Scan for the cell matching the given text and deliver its (x, y) coordinate at center. 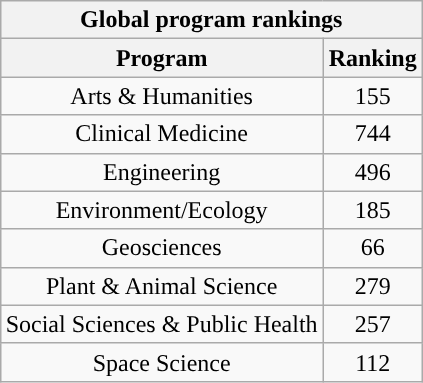
Arts & Humanities (162, 96)
112 (372, 362)
496 (372, 172)
257 (372, 324)
155 (372, 96)
Geosciences (162, 248)
Ranking (372, 58)
279 (372, 286)
Engineering (162, 172)
Environment/Ecology (162, 210)
Global program rankings (211, 20)
Clinical Medicine (162, 134)
Plant & Animal Science (162, 286)
Social Sciences & Public Health (162, 324)
66 (372, 248)
185 (372, 210)
744 (372, 134)
Program (162, 58)
Space Science (162, 362)
